Scan for the cell matching the given text and deliver its [x, y] coordinate at center. 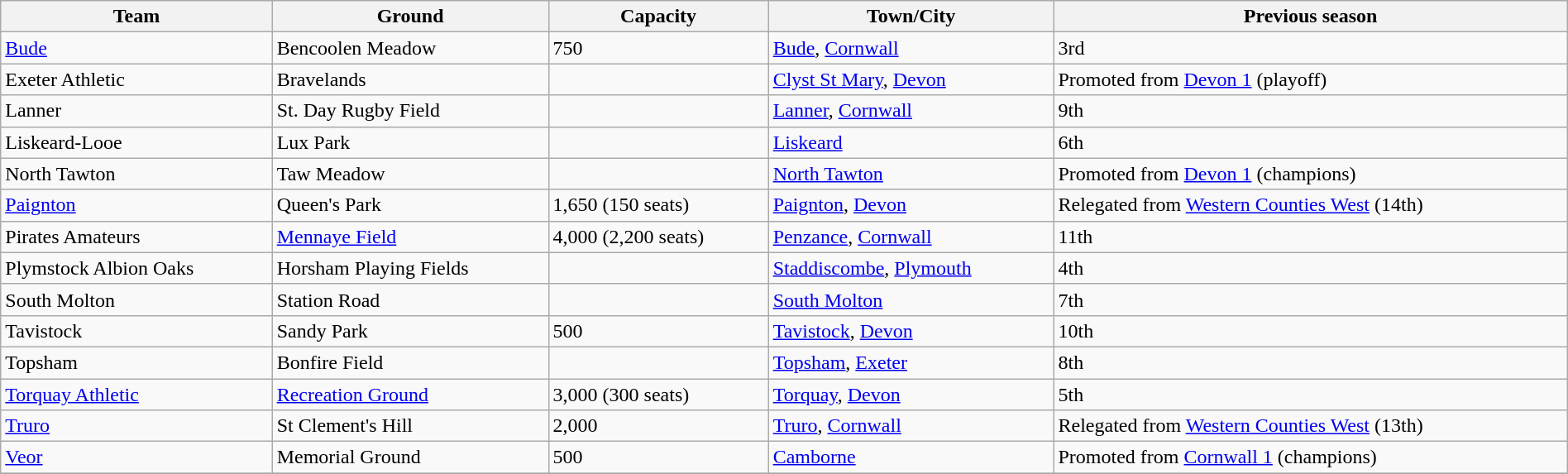
Tavistock, Devon [911, 331]
8th [1310, 362]
Capacity [658, 17]
Relegated from Western Counties West (14th) [1310, 205]
Veor [136, 457]
Previous season [1310, 17]
Queen's Park [410, 205]
Truro, Cornwall [911, 426]
4,000 (2,200 seats) [658, 237]
Sandy Park [410, 331]
9th [1310, 111]
Pirates Amateurs [136, 237]
Bencoolen Meadow [410, 48]
Bravelands [410, 79]
Lanner, Cornwall [911, 111]
Torquay Athletic [136, 395]
Team [136, 17]
Liskeard-Looe [136, 142]
11th [1310, 237]
2,000 [658, 426]
Bonfire Field [410, 362]
Memorial Ground [410, 457]
Topsham [136, 362]
Recreation Ground [410, 395]
Station Road [410, 299]
1,650 (150 seats) [658, 205]
Town/City [911, 17]
Penzance, Cornwall [911, 237]
Bude [136, 48]
Torquay, Devon [911, 395]
Promoted from Devon 1 (champions) [1310, 174]
Clyst St Mary, Devon [911, 79]
St Clement's Hill [410, 426]
Taw Meadow [410, 174]
Lanner [136, 111]
Promoted from Cornwall 1 (champions) [1310, 457]
3,000 (300 seats) [658, 395]
750 [658, 48]
Mennaye Field [410, 237]
4th [1310, 268]
10th [1310, 331]
Promoted from Devon 1 (playoff) [1310, 79]
Tavistock [136, 331]
Relegated from Western Counties West (13th) [1310, 426]
7th [1310, 299]
Paignton, Devon [911, 205]
5th [1310, 395]
Plymstock Albion Oaks [136, 268]
6th [1310, 142]
Liskeard [911, 142]
Exeter Athletic [136, 79]
Topsham, Exeter [911, 362]
Horsham Playing Fields [410, 268]
Bude, Cornwall [911, 48]
St. Day Rugby Field [410, 111]
Ground [410, 17]
3rd [1310, 48]
Truro [136, 426]
Paignton [136, 205]
Camborne [911, 457]
Lux Park [410, 142]
Staddiscombe, Plymouth [911, 268]
